For the text-containing cell, return its midpoint in (X, Y) coordinate format. 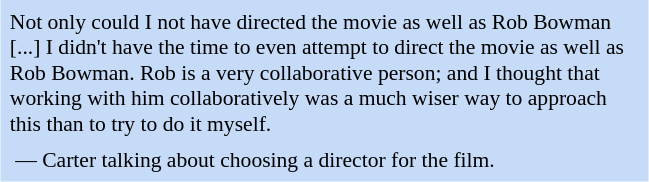
— Carter talking about choosing a director for the film. (324, 160)
